Search for the cell housing the specified text and yield its (x, y) center coordinate. 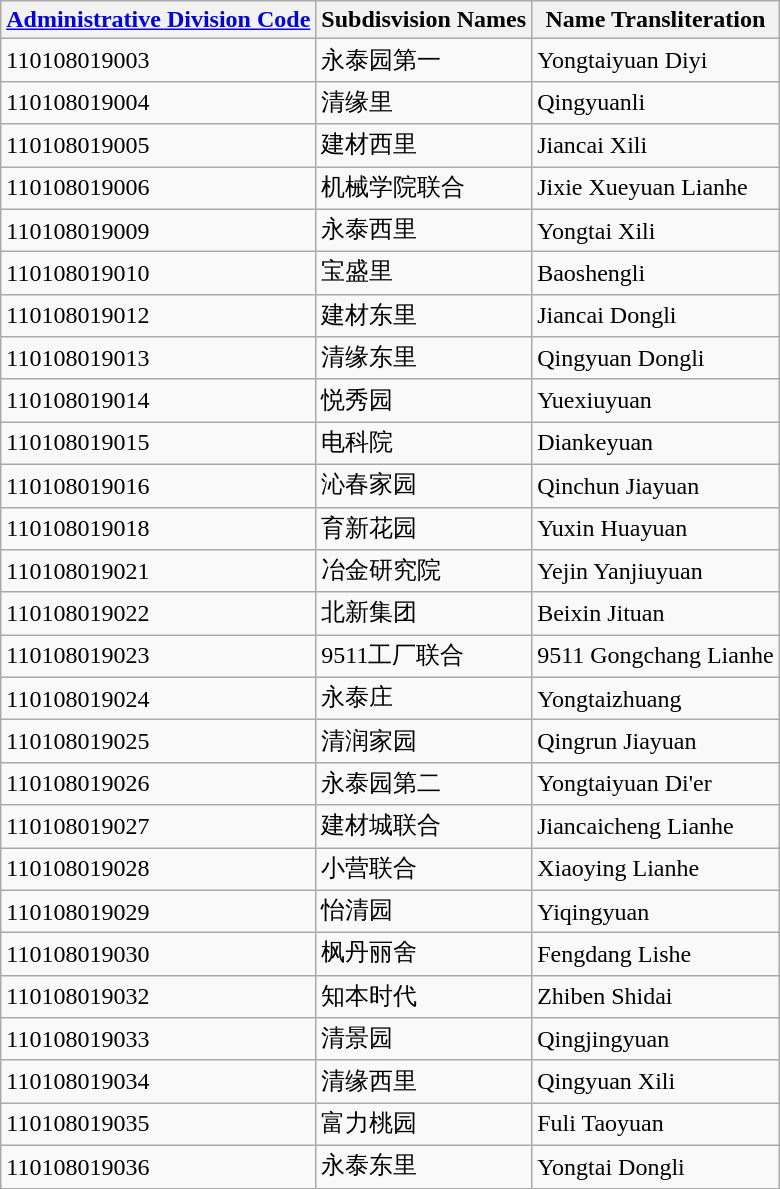
9511 Gongchang Lianhe (656, 656)
清缘东里 (424, 358)
悦秀园 (424, 400)
110108019009 (158, 230)
清润家园 (424, 742)
110108019015 (158, 444)
Yiqingyuan (656, 912)
110108019034 (158, 1082)
Administrative Division Code (158, 20)
沁春家园 (424, 486)
电科院 (424, 444)
110108019014 (158, 400)
永泰园第二 (424, 784)
Yongtaiyuan Di'er (656, 784)
永泰东里 (424, 1166)
建材西里 (424, 146)
110108019021 (158, 572)
110108019027 (158, 826)
Name Transliteration (656, 20)
110108019012 (158, 316)
怡清园 (424, 912)
Qingyuan Dongli (656, 358)
Jixie Xueyuan Lianhe (656, 188)
110108019006 (158, 188)
知本时代 (424, 996)
110108019030 (158, 954)
Qingjingyuan (656, 1040)
永泰园第一 (424, 60)
Yongtai Dongli (656, 1166)
110108019010 (158, 274)
110108019028 (158, 870)
清景园 (424, 1040)
机械学院联合 (424, 188)
Yejin Yanjiuyuan (656, 572)
110108019018 (158, 528)
110108019024 (158, 698)
Qingyuanli (656, 102)
110108019035 (158, 1124)
Qingyuan Xili (656, 1082)
110108019013 (158, 358)
冶金研究院 (424, 572)
富力桃园 (424, 1124)
Beixin Jituan (656, 614)
110108019026 (158, 784)
110108019005 (158, 146)
Yongtaiyuan Diyi (656, 60)
Yongtai Xili (656, 230)
北新集团 (424, 614)
110108019036 (158, 1166)
110108019022 (158, 614)
Zhiben Shidai (656, 996)
Diankeyuan (656, 444)
清缘西里 (424, 1082)
110108019025 (158, 742)
Jiancaicheng Lianhe (656, 826)
建材城联合 (424, 826)
Subdisvision Names (424, 20)
9511工厂联合 (424, 656)
Jiancai Xili (656, 146)
Fuli Taoyuan (656, 1124)
110108019016 (158, 486)
Fengdang Lishe (656, 954)
Yuexiuyuan (656, 400)
110108019003 (158, 60)
Yuxin Huayuan (656, 528)
建材东里 (424, 316)
宝盛里 (424, 274)
Yongtaizhuang (656, 698)
110108019029 (158, 912)
110108019033 (158, 1040)
清缘里 (424, 102)
育新花园 (424, 528)
永泰庄 (424, 698)
Qinchun Jiayuan (656, 486)
枫丹丽舍 (424, 954)
Baoshengli (656, 274)
Jiancai Dongli (656, 316)
Qingrun Jiayuan (656, 742)
110108019032 (158, 996)
永泰西里 (424, 230)
110108019004 (158, 102)
110108019023 (158, 656)
小营联合 (424, 870)
Xiaoying Lianhe (656, 870)
